Provide the [X, Y] coordinate of the cell's center where the given text is located.  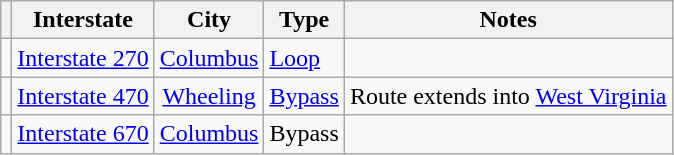
Route extends into West Virginia [508, 96]
Notes [508, 20]
Interstate 670 [83, 134]
Interstate [83, 20]
City [209, 20]
Type [304, 20]
Interstate 470 [83, 96]
Wheeling [209, 96]
Interstate 270 [83, 58]
Loop [304, 58]
